Scan for the cell matching the given text and deliver its (X, Y) coordinate at center. 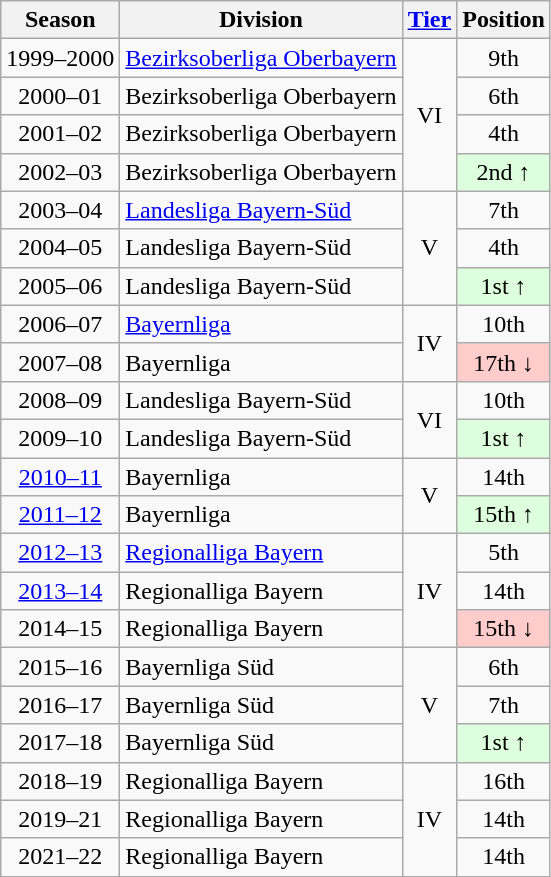
2004–05 (60, 248)
1999–2000 (60, 58)
2015–16 (60, 667)
Division (261, 20)
2010–11 (60, 477)
2018–19 (60, 781)
2019–21 (60, 819)
16th (504, 781)
2016–17 (60, 705)
2007–08 (60, 362)
2014–15 (60, 629)
17th ↓ (504, 362)
2000–01 (60, 96)
2009–10 (60, 438)
2013–14 (60, 591)
9th (504, 58)
2017–18 (60, 743)
2005–06 (60, 286)
Position (504, 20)
2011–12 (60, 515)
2001–02 (60, 134)
2002–03 (60, 172)
2012–13 (60, 553)
2nd ↑ (504, 172)
15th ↓ (504, 629)
15th ↑ (504, 515)
2003–04 (60, 210)
Tier (430, 20)
5th (504, 553)
2006–07 (60, 324)
2021–22 (60, 857)
2008–09 (60, 400)
Season (60, 20)
